For the text-containing cell, return its midpoint in (x, y) coordinate format. 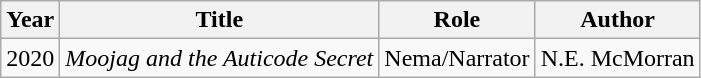
Moojag and the Auticode Secret (220, 58)
2020 (30, 58)
N.E. McMorran (618, 58)
Title (220, 20)
Role (457, 20)
Author (618, 20)
Nema/Narrator (457, 58)
Year (30, 20)
